Determine the (X, Y) coordinate at the center of the cell enclosing the given text.  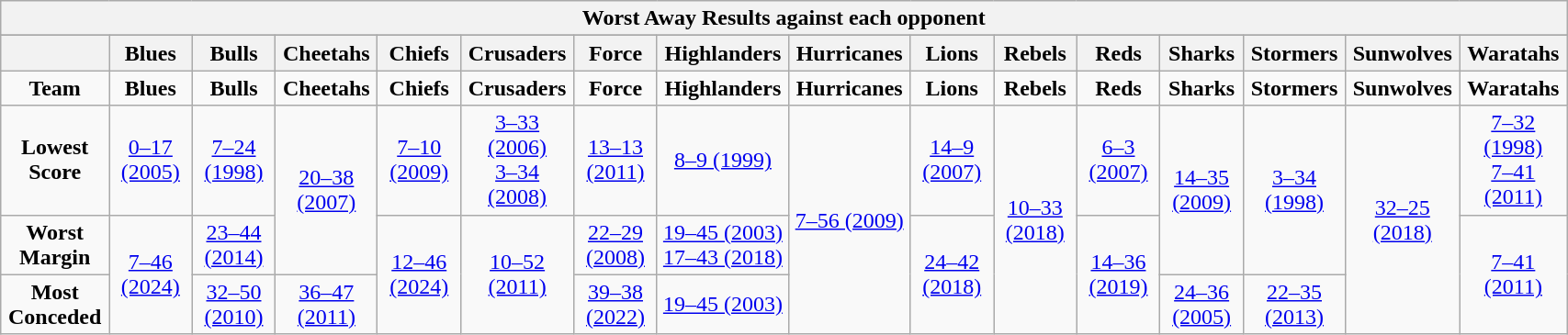
39–38 (2022) (615, 305)
Worst Margin (55, 244)
19–45 (2003) (722, 305)
7–56 (2009) (849, 220)
14–35 (2009) (1201, 190)
Most Conceded (55, 305)
20–38 (2007) (327, 190)
3–34 (1998) (1293, 190)
8–9 (1999) (722, 160)
22–35 (2013) (1293, 305)
10–33 (2018) (1036, 220)
14–9 (2007) (952, 160)
24–42 (2018) (952, 274)
13–13 (2011) (615, 160)
7–32 (1998) 7–41 (2011) (1514, 160)
7–41 (2011) (1514, 274)
23–44 (2014) (233, 244)
3–33 (2006) 3–34 (2008) (518, 160)
6–3 (2007) (1119, 160)
0–17 (2005) (151, 160)
22–29 (2008) (615, 244)
32–50 (2010) (233, 305)
19–45 (2003) 17–43 (2018) (722, 244)
7–24 (1998) (233, 160)
24–36 (2005) (1201, 305)
36–47 (2011) (327, 305)
12–46 (2024) (419, 274)
Lowest Score (55, 160)
Worst Away Results against each opponent (784, 18)
32–25 (2018) (1403, 220)
Team (55, 88)
7–10 (2009) (419, 160)
7–46 (2024) (151, 274)
10–52 (2011) (518, 274)
14–36 (2019) (1119, 274)
